Locate the cell with the specified text and output its [X, Y] center coordinate. 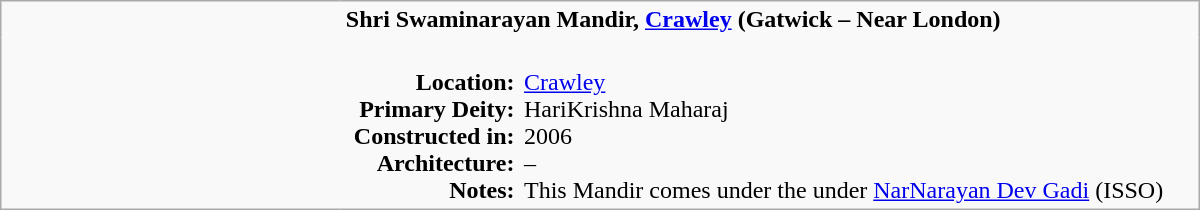
Shri Swaminarayan Mandir, Crawley (Gatwick – Near London) [770, 20]
Crawley HariKrishna Maharaj 2006 – This Mandir comes under the under NarNarayan Dev Gadi (ISSO) [859, 123]
Location:Primary Deity: Constructed in:Architecture:Notes: [430, 123]
